Pinpoint the cell where the given text exists, returning its [x, y] midpoint coordinate. 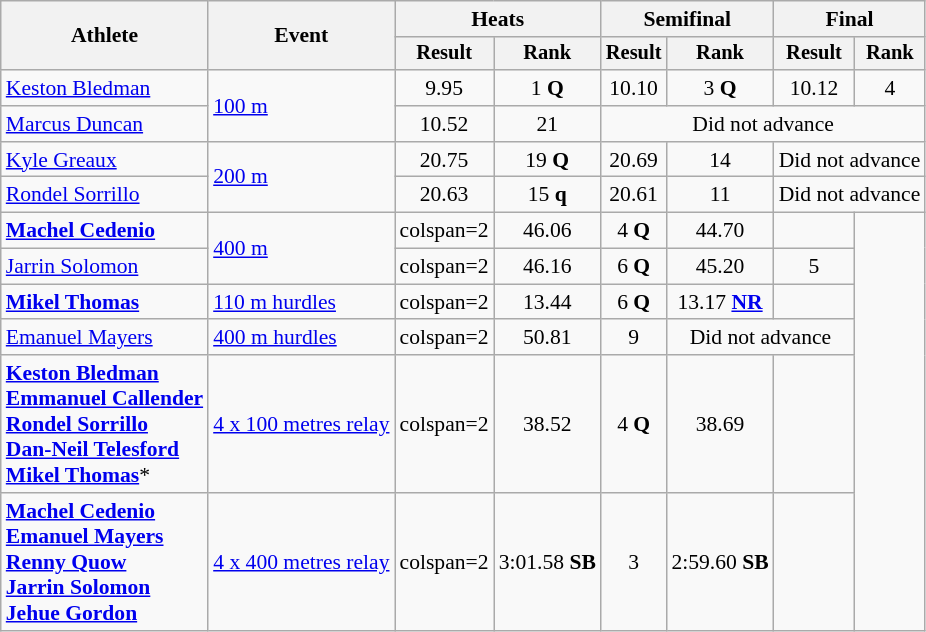
13.17 NR [720, 302]
Keston Bledman [104, 88]
Kyle Greaux [104, 160]
38.69 [720, 424]
4 x 100 metres relay [301, 424]
20.61 [634, 195]
46.16 [548, 267]
9.95 [444, 88]
14 [720, 160]
20.75 [444, 160]
Machel CedenioEmanuel MayersRenny QuowJarrin SolomonJehue Gordon [104, 562]
Mikel Thomas [104, 302]
38.52 [548, 424]
3 [634, 562]
3 Q [720, 88]
44.70 [720, 231]
Rondel Sorrillo [104, 195]
4 [890, 88]
10.10 [634, 88]
15 q [548, 195]
400 m [301, 248]
11 [720, 195]
4 x 400 metres relay [301, 562]
400 m hurdles [301, 338]
3:01.58 SB [548, 562]
2:59.60 SB [720, 562]
21 [548, 124]
Jarrin Solomon [104, 267]
46.06 [548, 231]
Marcus Duncan [104, 124]
10.12 [814, 88]
Athlete [104, 36]
Event [301, 36]
Keston BledmanEmmanuel CallenderRondel SorrilloDan-Neil TelesfordMikel Thomas* [104, 424]
110 m hurdles [301, 302]
50.81 [548, 338]
10.52 [444, 124]
20.69 [634, 160]
5 [814, 267]
45.20 [720, 267]
19 Q [548, 160]
Emanuel Mayers [104, 338]
13.44 [548, 302]
Final [850, 19]
100 m [301, 106]
20.63 [444, 195]
Machel Cedenio [104, 231]
1 Q [548, 88]
200 m [301, 178]
Heats [498, 19]
Semifinal [688, 19]
9 [634, 338]
